For the text-containing cell, return its midpoint in [X, Y] coordinate format. 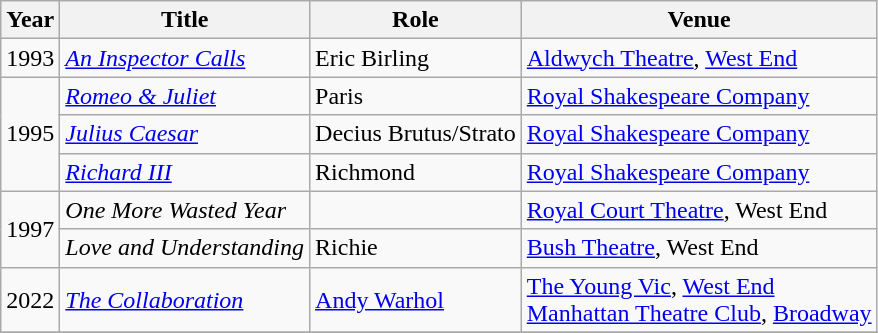
One More Wasted Year [185, 210]
1997 [30, 229]
Eric Birling [416, 58]
Richard III [185, 172]
Paris [416, 96]
2022 [30, 300]
Richmond [416, 172]
Richie [416, 248]
1995 [30, 134]
Royal Court Theatre, West End [699, 210]
Title [185, 20]
Love and Understanding [185, 248]
The Collaboration [185, 300]
Romeo & Juliet [185, 96]
1993 [30, 58]
An Inspector Calls [185, 58]
Role [416, 20]
Julius Caesar [185, 134]
Year [30, 20]
Bush Theatre, West End [699, 248]
The Young Vic, West End Manhattan Theatre Club, Broadway [699, 300]
Decius Brutus/Strato [416, 134]
Andy Warhol [416, 300]
Venue [699, 20]
Aldwych Theatre, West End [699, 58]
